Extract the (x, y) coordinate from the center of the cell holding the provided text.  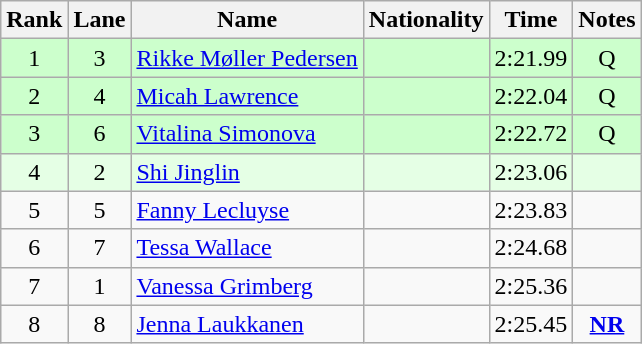
2:21.99 (531, 58)
Vitalina Simonova (247, 134)
Tessa Wallace (247, 248)
2:22.04 (531, 96)
Jenna Laukkanen (247, 324)
Name (247, 20)
2:22.72 (531, 134)
2:23.06 (531, 172)
Time (531, 20)
2:25.45 (531, 324)
Rikke Møller Pedersen (247, 58)
2:25.36 (531, 286)
Rank (34, 20)
2:23.83 (531, 210)
Lane (100, 20)
NR (607, 324)
2:24.68 (531, 248)
Nationality (426, 20)
Vanessa Grimberg (247, 286)
Shi Jinglin (247, 172)
Notes (607, 20)
Fanny Lecluyse (247, 210)
Micah Lawrence (247, 96)
